Identify which cell holds the provided text, then report its [X, Y] central coordinate. 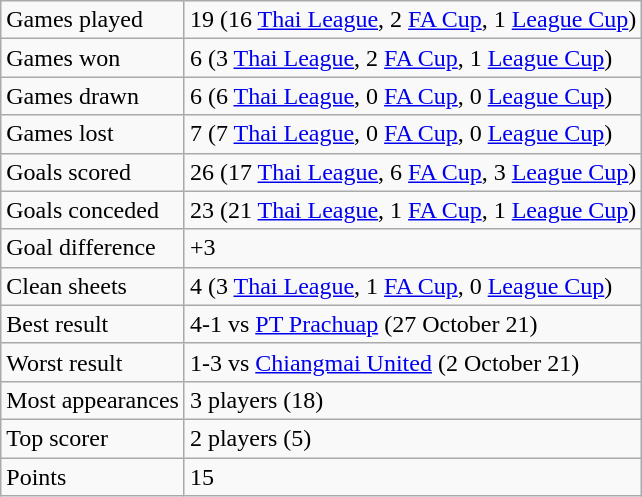
+3 [412, 248]
2 players (5) [412, 438]
Goals scored [93, 172]
Points [93, 477]
Games lost [93, 134]
Worst result [93, 362]
Games drawn [93, 96]
6 (6 Thai League, 0 FA Cup, 0 League Cup) [412, 96]
6 (3 Thai League, 2 FA Cup, 1 League Cup) [412, 58]
15 [412, 477]
Goals conceded [93, 210]
Most appearances [93, 400]
Goal difference [93, 248]
4-1 vs PT Prachuap (27 October 21) [412, 324]
23 (21 Thai League, 1 FA Cup, 1 League Cup) [412, 210]
Clean sheets [93, 286]
Best result [93, 324]
Games won [93, 58]
Games played [93, 20]
26 (17 Thai League, 6 FA Cup, 3 League Cup) [412, 172]
7 (7 Thai League, 0 FA Cup, 0 League Cup) [412, 134]
1-3 vs Chiangmai United (2 October 21) [412, 362]
3 players (18) [412, 400]
Top scorer [93, 438]
19 (16 Thai League, 2 FA Cup, 1 League Cup) [412, 20]
4 (3 Thai League, 1 FA Cup, 0 League Cup) [412, 286]
